Detect which cell encompasses the target text, then output its [x, y] center coordinate. 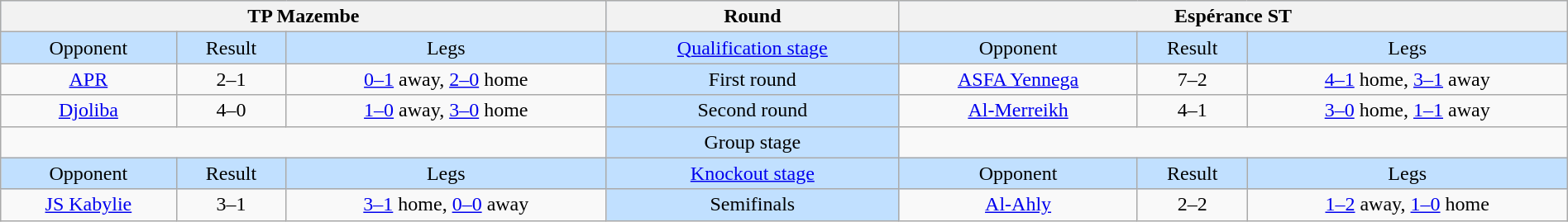
2–1 [232, 79]
Knockout stage [753, 173]
Al-Merreikh [1019, 111]
Group stage [753, 142]
4–0 [232, 111]
Qualification stage [753, 48]
Espérance ST [1233, 17]
First round [753, 79]
Semifinals [753, 205]
0–1 away, 2–0 home [447, 79]
4–1 [1193, 111]
APR [88, 79]
Second round [753, 111]
1–2 away, 1–0 home [1408, 205]
3–0 home, 1–1 away [1408, 111]
JS Kabylie [88, 205]
ASFA Yennega [1019, 79]
Djoliba [88, 111]
TP Mazembe [304, 17]
3–1 home, 0–0 away [447, 205]
2–2 [1193, 205]
Al-Ahly [1019, 205]
7–2 [1193, 79]
1–0 away, 3–0 home [447, 111]
3–1 [232, 205]
4–1 home, 3–1 away [1408, 79]
Round [753, 17]
